Pinpoint the cell where the given text exists, returning its (X, Y) midpoint coordinate. 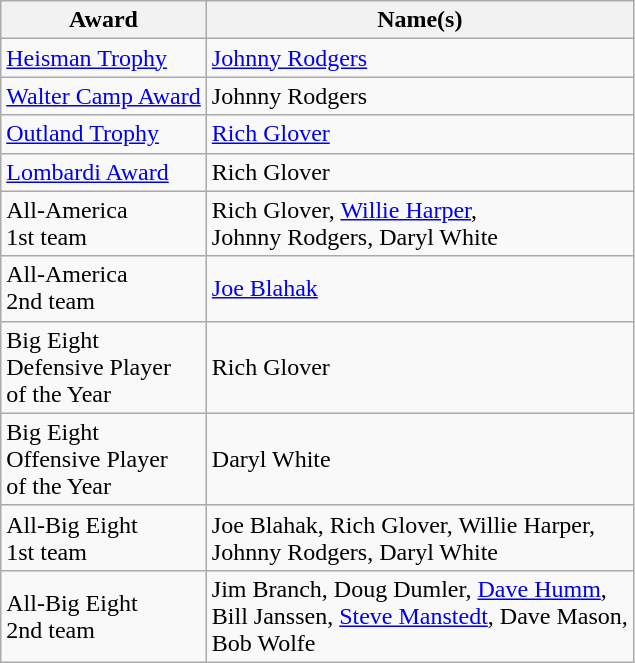
Jim Branch, Doug Dumler, Dave Humm,Bill Janssen, Steve Manstedt, Dave Mason,Bob Wolfe (420, 616)
Joe Blahak, Rich Glover, Willie Harper,Johnny Rodgers, Daryl White (420, 538)
Heisman Trophy (104, 58)
All-Big Eight1st team (104, 538)
Daryl White (420, 459)
Joe Blahak (420, 288)
Big EightOffensive Playerof the Year (104, 459)
Outland Trophy (104, 134)
All-America1st team (104, 224)
All-Big Eight2nd team (104, 616)
Rich Glover, Willie Harper,Johnny Rodgers, Daryl White (420, 224)
Name(s) (420, 20)
Lombardi Award (104, 172)
Walter Camp Award (104, 96)
All-America2nd team (104, 288)
Big EightDefensive Playerof the Year (104, 367)
Award (104, 20)
